Identify which cell holds the provided text, then report its [X, Y] central coordinate. 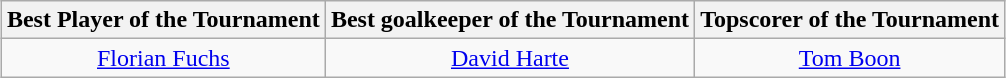
Best goalkeeper of the Tournament [510, 20]
David Harte [510, 58]
Tom Boon [850, 58]
Topscorer of the Tournament [850, 20]
Florian Fuchs [163, 58]
Best Player of the Tournament [163, 20]
